Extract the [x, y] coordinate from the center of the cell holding the provided text.  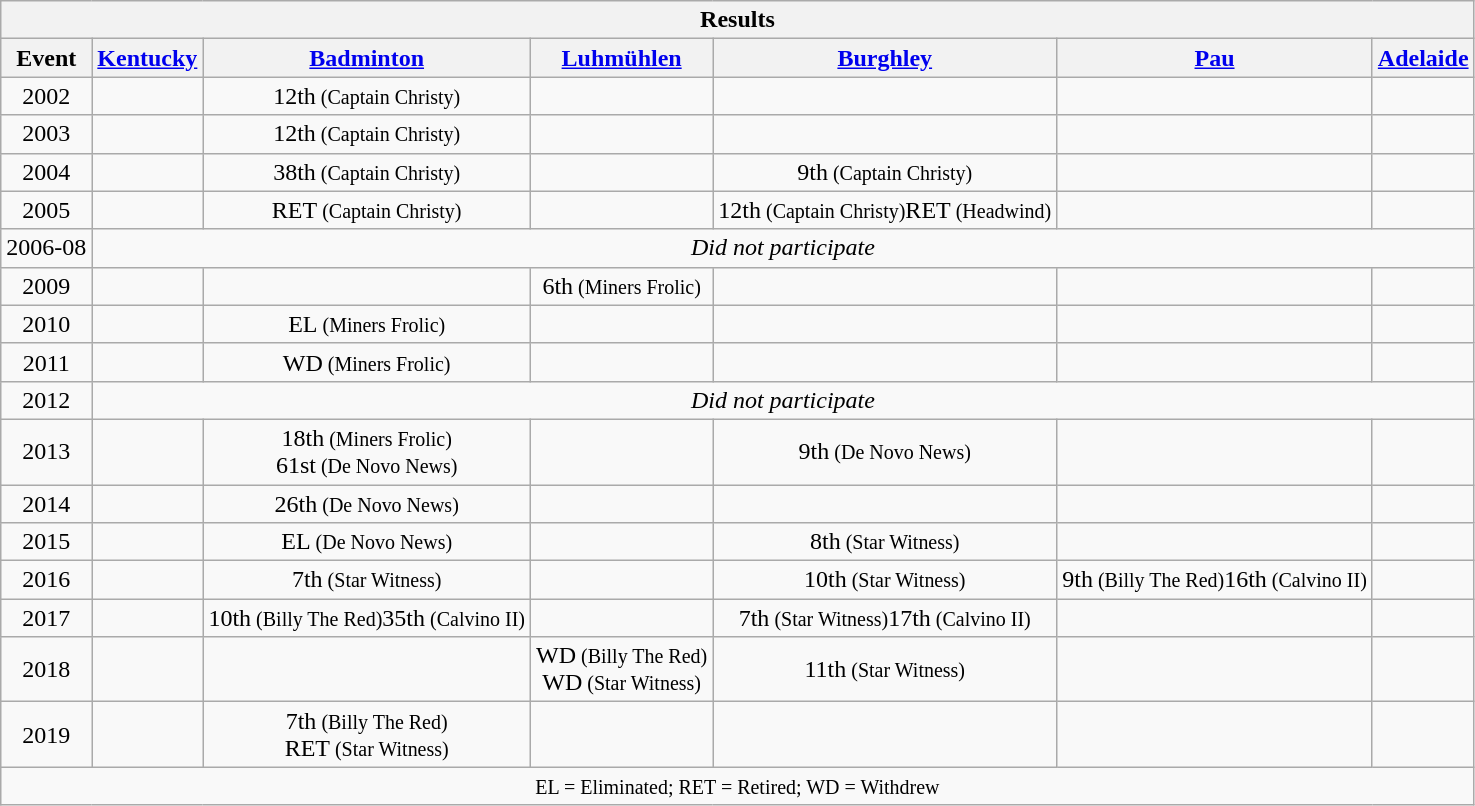
2011 [46, 362]
9th (Billy The Red)16th (Calvino II) [1215, 580]
2012 [46, 400]
2016 [46, 580]
EL = Eliminated; RET = Retired; WD = Withdrew [738, 786]
2006-08 [46, 248]
26th (De Novo News) [367, 503]
Results [738, 20]
11th (Star Witness) [885, 670]
2002 [46, 96]
Adelaide [1423, 58]
WD (Miners Frolic) [367, 362]
2003 [46, 134]
18th (Miners Frolic)61st (De Novo News) [367, 452]
38th (Captain Christy) [367, 172]
2017 [46, 618]
7th (Star Witness) [367, 580]
9th (Captain Christy) [885, 172]
10th (Billy The Red)35th (Calvino II) [367, 618]
2005 [46, 210]
2009 [46, 286]
9th (De Novo News) [885, 452]
2010 [46, 324]
Event [46, 58]
2019 [46, 734]
2014 [46, 503]
12th (Captain Christy)RET (Headwind) [885, 210]
7th (Billy The Red)RET (Star Witness) [367, 734]
Badminton [367, 58]
Luhmühlen [621, 58]
EL (Miners Frolic) [367, 324]
EL (De Novo News) [367, 542]
8th (Star Witness) [885, 542]
7th (Star Witness)17th (Calvino II) [885, 618]
2018 [46, 670]
2013 [46, 452]
Burghley [885, 58]
Pau [1215, 58]
2004 [46, 172]
WD (Billy The Red)WD (Star Witness) [621, 670]
2015 [46, 542]
6th (Miners Frolic) [621, 286]
Kentucky [148, 58]
RET (Captain Christy) [367, 210]
10th (Star Witness) [885, 580]
